Determine the (x, y) coordinate at the center of the cell enclosing the given text.  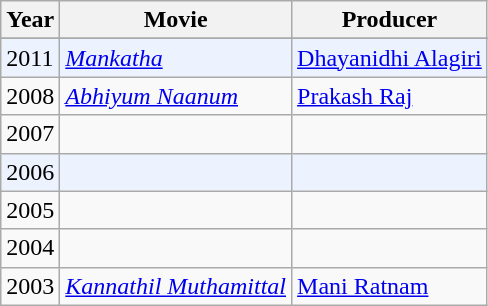
2003 (30, 286)
Kannathil Muthamittal (176, 286)
Movie (176, 20)
Mankatha (176, 58)
Abhiyum Naanum (176, 96)
Dhayanidhi Alagiri (390, 58)
2008 (30, 96)
2005 (30, 210)
Producer (390, 20)
Mani Ratnam (390, 286)
Prakash Raj (390, 96)
Year (30, 20)
2004 (30, 248)
2007 (30, 134)
2006 (30, 172)
2011 (30, 58)
